For the text-containing cell, return its midpoint in (X, Y) coordinate format. 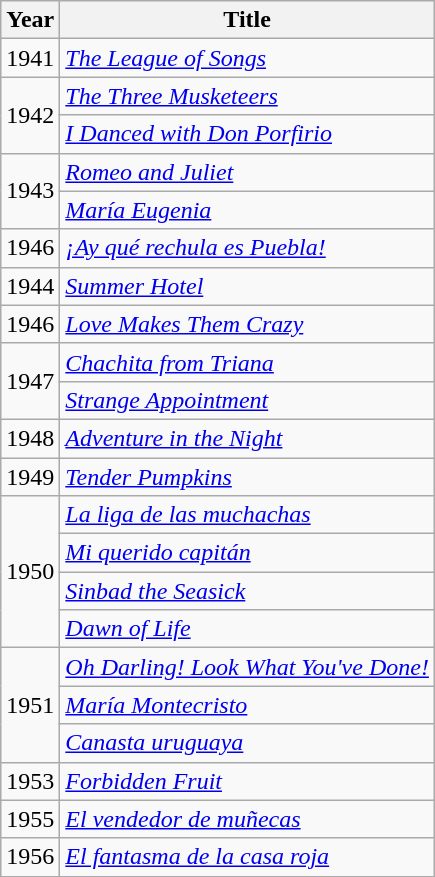
1953 (30, 781)
I Danced with Don Porfirio (248, 134)
María Montecristo (248, 705)
Tender Pumpkins (248, 477)
Forbidden Fruit (248, 781)
Canasta uruguaya (248, 743)
El fantasma de la casa roja (248, 857)
1951 (30, 705)
Mi querido capitán (248, 553)
Sinbad the Seasick (248, 591)
María Eugenia (248, 210)
Strange Appointment (248, 400)
La liga de las muchachas (248, 515)
1950 (30, 572)
Romeo and Juliet (248, 172)
1941 (30, 58)
The League of Songs (248, 58)
Year (30, 20)
1947 (30, 381)
Summer Hotel (248, 286)
1955 (30, 819)
¡Ay qué rechula es Puebla! (248, 248)
El vendedor de muñecas (248, 819)
Chachita from Triana (248, 362)
Adventure in the Night (248, 438)
1943 (30, 191)
Title (248, 20)
1949 (30, 477)
1942 (30, 115)
Love Makes Them Crazy (248, 324)
1944 (30, 286)
Dawn of Life (248, 629)
The Three Musketeers (248, 96)
1948 (30, 438)
Oh Darling! Look What You've Done! (248, 667)
1956 (30, 857)
